Return the [X, Y] coordinate for the center point of the cell that contains the specified text.  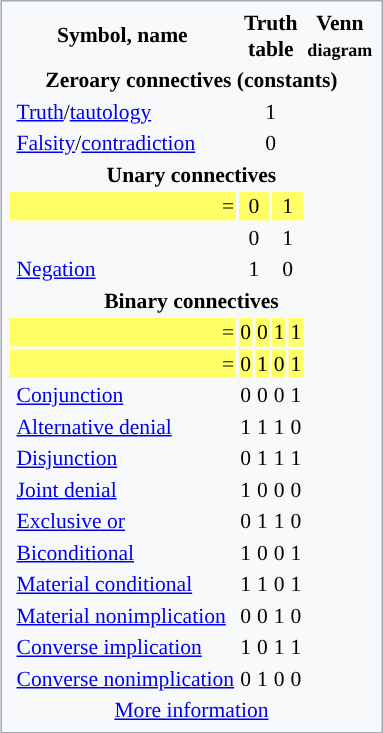
Falsity/contradiction [126, 143]
Truth/tautology [126, 111]
Material conditional [126, 584]
Venndiagram [340, 36]
Converse implication [126, 647]
Biconditional [126, 552]
Truthtable [271, 36]
Alternative denial [126, 426]
Material nonimplication [126, 615]
Conjunction [126, 395]
Negation [126, 269]
Zeroary connectives (constants) [192, 80]
Converse nonimplication [126, 678]
Exclusive or [126, 521]
More information [192, 710]
Symbol, name [122, 36]
Binary connectives [192, 300]
Unary connectives [192, 174]
Joint denial [126, 489]
Disjunction [126, 458]
